Return the [X, Y] coordinate for the center point of the cell that contains the specified text.  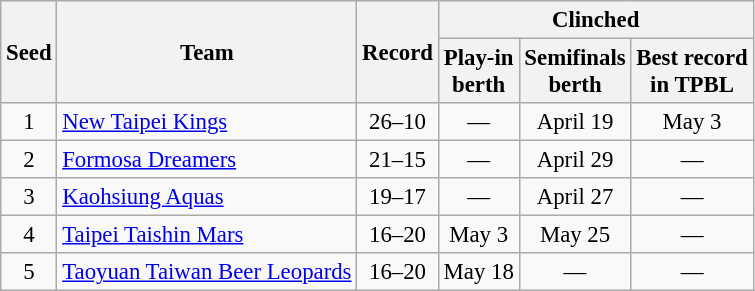
2 [29, 160]
Clinched [596, 20]
Formosa Dreamers [207, 160]
3 [29, 197]
4 [29, 235]
Record [398, 52]
26–10 [398, 122]
April 27 [575, 197]
April 29 [575, 160]
April 19 [575, 122]
16–20 [398, 235]
Play-inberth [478, 72]
1 [29, 122]
19–17 [398, 197]
21–15 [398, 160]
Taipei Taishin Mars [207, 235]
Team [207, 52]
Kaohsiung Aquas [207, 197]
New Taipei Kings [207, 122]
Best recordin TPBL [692, 72]
May 25 [575, 235]
Seed [29, 52]
Semifinalsberth [575, 72]
